For the text-containing cell, return its midpoint in [X, Y] coordinate format. 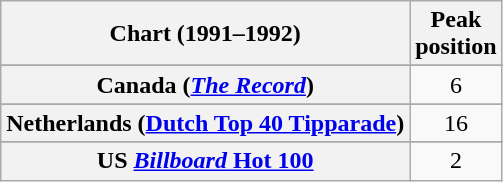
Peakposition [456, 34]
US Billboard Hot 100 [206, 161]
6 [456, 85]
Chart (1991–1992) [206, 34]
Canada (The Record) [206, 85]
2 [456, 161]
Netherlands (Dutch Top 40 Tipparade) [206, 123]
16 [456, 123]
